Capture the cell that displays the provided text and extract its (x, y) central coordinate. 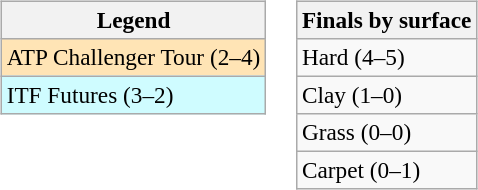
Finals by surface (387, 20)
Legend (133, 20)
ITF Futures (3–2) (133, 95)
Carpet (0–1) (387, 171)
Clay (1–0) (387, 95)
Hard (4–5) (387, 57)
Grass (0–0) (387, 133)
ATP Challenger Tour (2–4) (133, 57)
